Detect which cell encompasses the target text, then output its [X, Y] center coordinate. 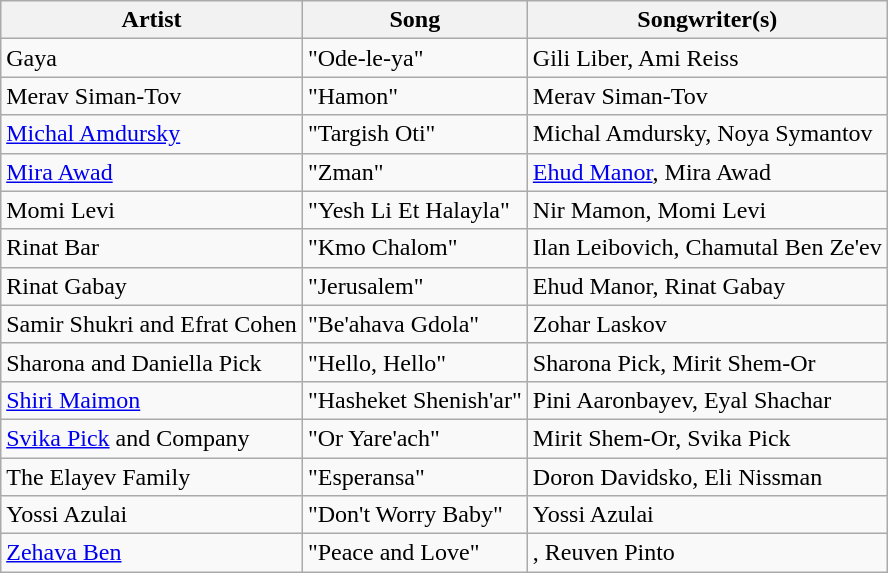
"Or Yare'ach" [414, 438]
"Zman" [414, 172]
Doron Davidsko, Eli Nissman [707, 477]
"Hello, Hello" [414, 362]
Gili Liber, Ami Reiss [707, 58]
"Hasheket Shenish'ar" [414, 400]
"Don't Worry Baby" [414, 515]
Song [414, 20]
Zohar Laskov [707, 324]
Mira Awad [152, 172]
Michal Amdursky [152, 134]
Sharona Pick, Mirit Shem-Or [707, 362]
"Targish Oti" [414, 134]
"Esperansa" [414, 477]
Songwriter(s) [707, 20]
Pini Aaronbayev, Eyal Shachar [707, 400]
Shiri Maimon [152, 400]
"Ode-le-ya" [414, 58]
Nir Mamon, Momi Levi [707, 210]
Artist [152, 20]
Rinat Bar [152, 248]
Momi Levi [152, 210]
Ehud Manor, Mira Awad [707, 172]
Michal Amdursky, Noya Symantov [707, 134]
Sharona and Daniella Pick [152, 362]
Zehava Ben [152, 553]
Ilan Leibovich, Chamutal Ben Ze'ev [707, 248]
Svika Pick and Company [152, 438]
"Jerusalem" [414, 286]
"Hamon" [414, 96]
Gaya [152, 58]
Samir Shukri and Efrat Cohen [152, 324]
The Elayev Family [152, 477]
Mirit Shem-Or, Svika Pick [707, 438]
"Be'ahava Gdola" [414, 324]
"Peace and Love" [414, 553]
"Kmo Chalom" [414, 248]
Rinat Gabay [152, 286]
, Reuven Pinto [707, 553]
"Yesh Li Et Halayla" [414, 210]
Ehud Manor, Rinat Gabay [707, 286]
